Identify which cell holds the provided text, then report its [X, Y] central coordinate. 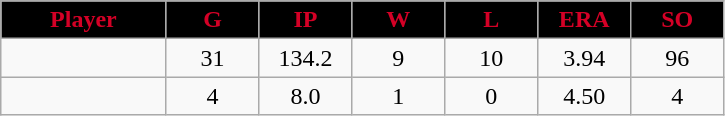
ERA [584, 20]
0 [492, 96]
W [398, 20]
96 [678, 58]
9 [398, 58]
31 [212, 58]
L [492, 20]
3.94 [584, 58]
134.2 [306, 58]
Player [84, 20]
8.0 [306, 96]
G [212, 20]
SO [678, 20]
10 [492, 58]
1 [398, 96]
4.50 [584, 96]
IP [306, 20]
